Locate the cell with the specified text and output its (X, Y) center coordinate. 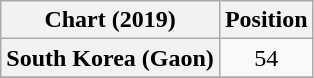
Position (266, 20)
54 (266, 58)
Chart (2019) (110, 20)
South Korea (Gaon) (110, 58)
